Pinpoint the cell where the given text exists, returning its (X, Y) midpoint coordinate. 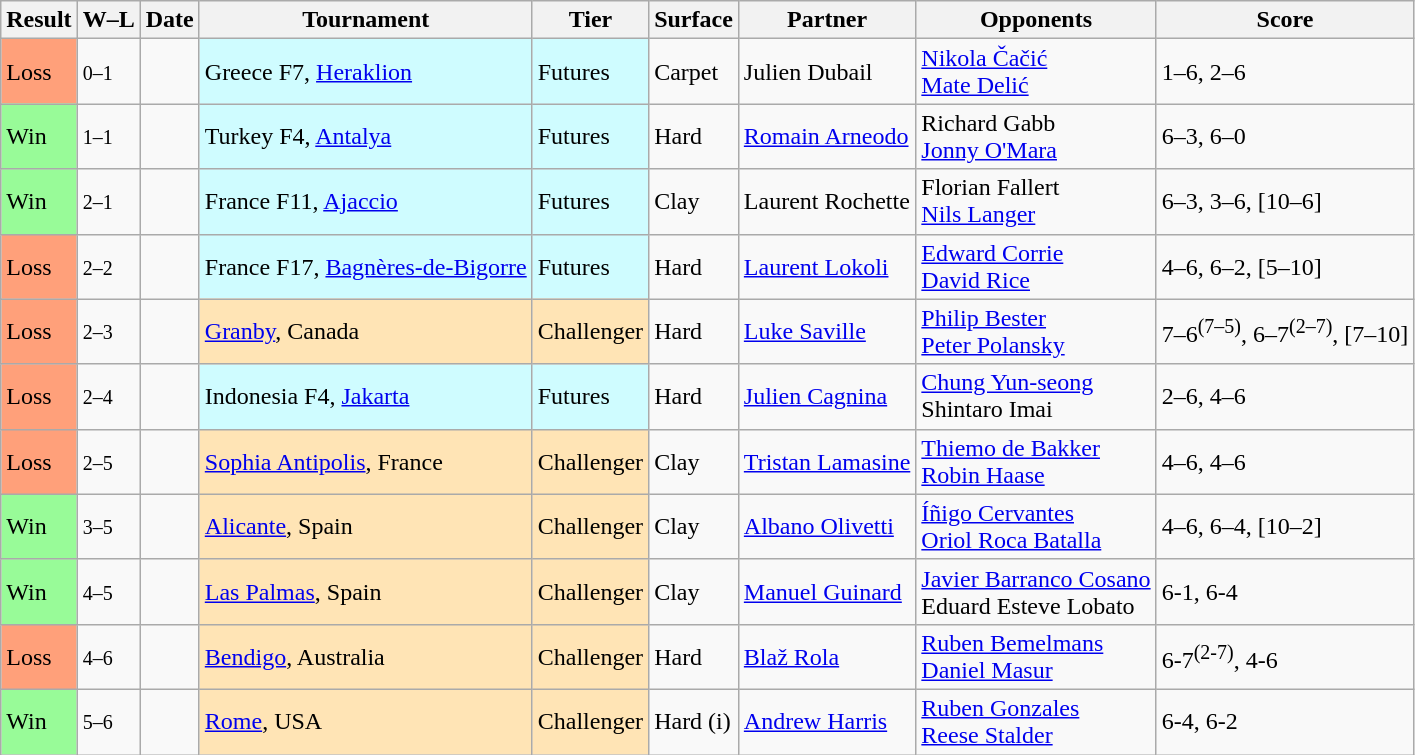
7–6(7–5), 6–7(2–7), [7–10] (1285, 332)
4–5 (108, 592)
6–3, 3–6, [10–6] (1285, 202)
France F11, Ajaccio (366, 202)
Nikola Čačić Mate Delić (1036, 72)
Luke Saville (826, 332)
Tristan Lamasine (826, 462)
France F17, Bagnères-de-Bigorre (366, 266)
Albano Olivetti (826, 526)
Laurent Lokoli (826, 266)
Surface (694, 20)
Turkey F4, Antalya (366, 136)
4–6 (108, 656)
Partner (826, 20)
0–1 (108, 72)
Indonesia F4, Jakarta (366, 396)
6-1, 6-4 (1285, 592)
Romain Arneodo (826, 136)
Chung Yun-seong Shintaro Imai (1036, 396)
Andrew Harris (826, 722)
W–L (108, 20)
Richard Gabb Jonny O'Mara (1036, 136)
6-4, 6-2 (1285, 722)
Tier (590, 20)
Manuel Guinard (826, 592)
2–5 (108, 462)
4–6, 6–2, [5–10] (1285, 266)
Blaž Rola (826, 656)
Laurent Rochette (826, 202)
Ruben Bemelmans Daniel Masur (1036, 656)
Javier Barranco Cosano Eduard Esteve Lobato (1036, 592)
Sophia Antipolis, France (366, 462)
3–5 (108, 526)
Tournament (366, 20)
1–1 (108, 136)
Date (170, 20)
2–1 (108, 202)
Rome, USA (366, 722)
6-7(2-7), 4-6 (1285, 656)
2–4 (108, 396)
6–3, 6–0 (1285, 136)
Thiemo de Bakker Robin Haase (1036, 462)
Score (1285, 20)
Íñigo Cervantes Oriol Roca Batalla (1036, 526)
Opponents (1036, 20)
Ruben Gonzales Reese Stalder (1036, 722)
Philip Bester Peter Polansky (1036, 332)
2–6, 4–6 (1285, 396)
Granby, Canada (366, 332)
Florian Fallert Nils Langer (1036, 202)
5–6 (108, 722)
Julien Dubail (826, 72)
4–6, 4–6 (1285, 462)
Greece F7, Heraklion (366, 72)
Result (39, 20)
Hard (i) (694, 722)
2–3 (108, 332)
Carpet (694, 72)
2–2 (108, 266)
4–6, 6–4, [10–2] (1285, 526)
Las Palmas, Spain (366, 592)
Julien Cagnina (826, 396)
Bendigo, Australia (366, 656)
1–6, 2–6 (1285, 72)
Alicante, Spain (366, 526)
Edward Corrie David Rice (1036, 266)
